Return the (X, Y) coordinate for the center point of the cell that contains the specified text.  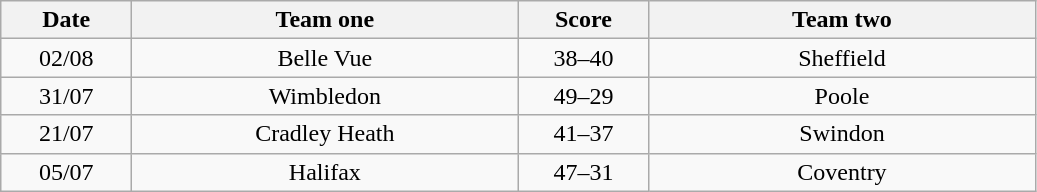
Belle Vue (325, 58)
05/07 (66, 172)
02/08 (66, 58)
47–31 (584, 172)
Score (584, 20)
49–29 (584, 96)
41–37 (584, 134)
Sheffield (842, 58)
31/07 (66, 96)
21/07 (66, 134)
Team one (325, 20)
Halifax (325, 172)
Swindon (842, 134)
Wimbledon (325, 96)
Cradley Heath (325, 134)
Coventry (842, 172)
Poole (842, 96)
Date (66, 20)
Team two (842, 20)
38–40 (584, 58)
